Detect which cell encompasses the target text, then output its (x, y) center coordinate. 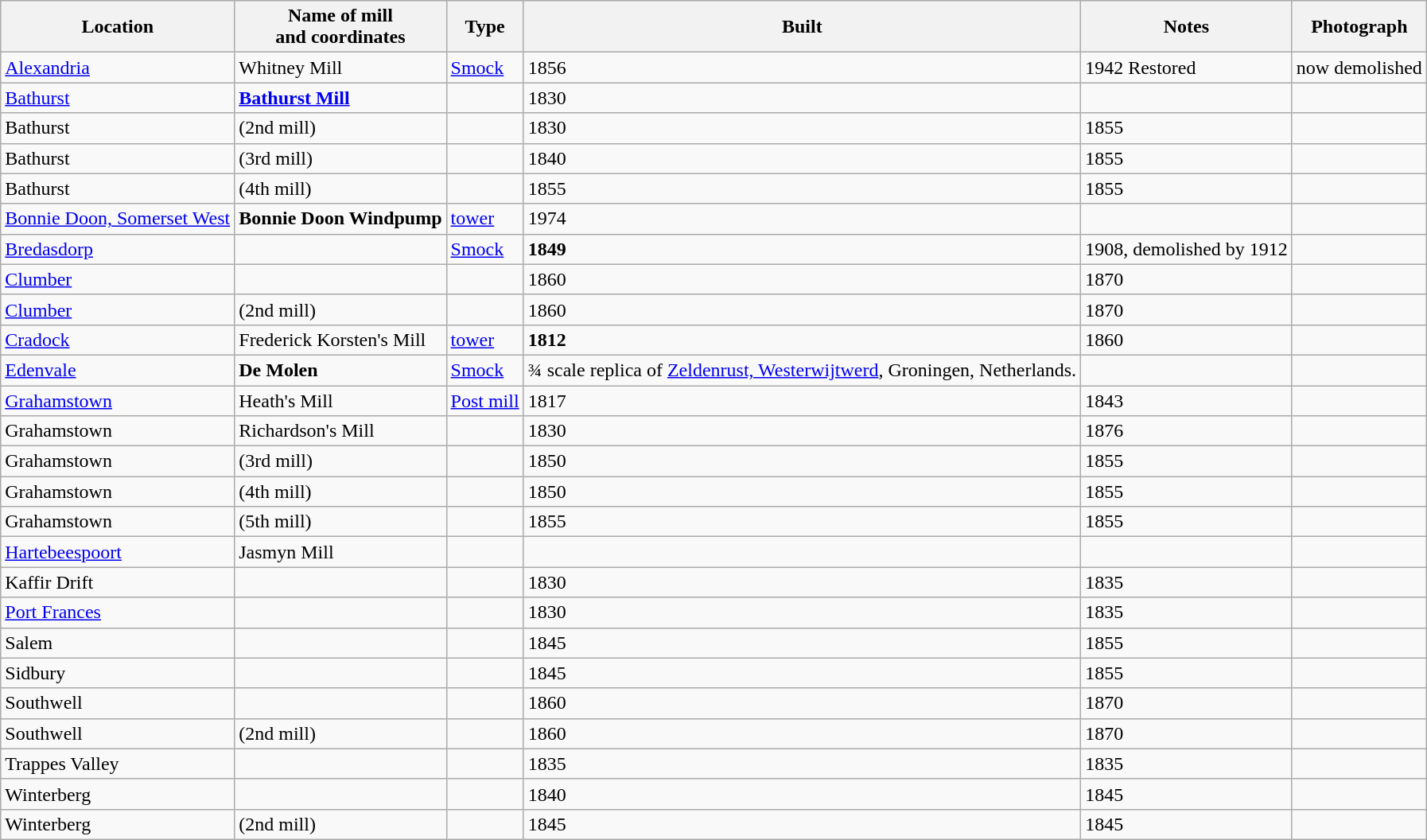
Frederick Korsten's Mill (340, 340)
Whitney Mill (340, 68)
Name of milland coordinates (340, 27)
1849 (802, 249)
Richardson's Mill (340, 431)
Edenvale (118, 370)
1817 (802, 400)
Salem (118, 643)
De Molen (340, 370)
Kaffir Drift (118, 582)
Type (485, 27)
Bathurst Mill (340, 98)
1812 (802, 340)
Sidbury (118, 673)
Bonnie Doon, Somerset West (118, 219)
Notes (1187, 27)
Post mill (485, 400)
1843 (1187, 400)
Jasmyn Mill (340, 552)
1856 (802, 68)
Cradock (118, 340)
1908, demolished by 1912 (1187, 249)
1974 (802, 219)
Photograph (1359, 27)
¾ scale replica of Zeldenrust, Westerwijtwerd, Groningen, Netherlands. (802, 370)
(5th mill) (340, 522)
Built (802, 27)
Bredasdorp (118, 249)
1876 (1187, 431)
Hartebeespoort (118, 552)
Location (118, 27)
1942 Restored (1187, 68)
Trappes Valley (118, 764)
Heath's Mill (340, 400)
Bonnie Doon Windpump (340, 219)
now demolished (1359, 68)
Alexandria (118, 68)
Port Frances (118, 612)
